Output the [x, y] coordinate of the center of the cell containing the given text.  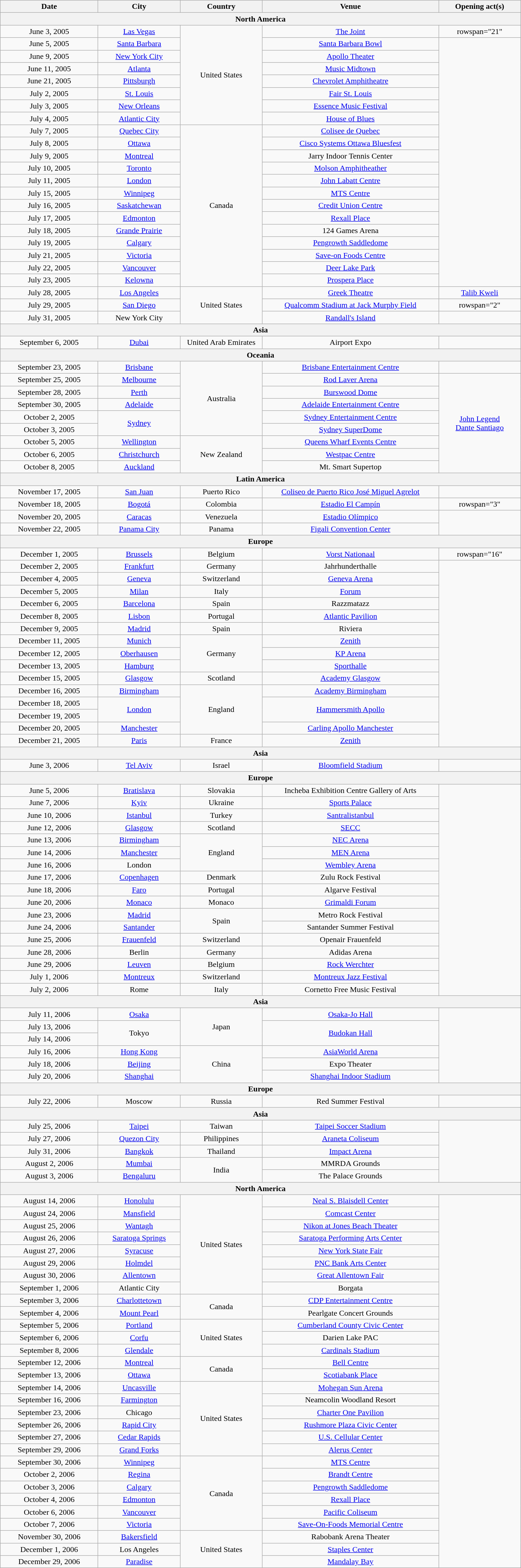
India [221, 1170]
Great Allentown Fair [351, 1275]
Cardinals Stadium [351, 1350]
July 25, 2006 [49, 1126]
New Orleans [139, 106]
Philippines [221, 1138]
December 5, 2005 [49, 591]
Quezon City [139, 1138]
rowspan="3" [479, 504]
Rome [139, 989]
Japan [221, 1027]
U.S. Cellular Center [351, 1437]
Grande Prairie [139, 230]
Adelaide Entertainment Centre [351, 405]
August 2, 2006 [49, 1164]
Academy Birmingham [351, 691]
Rushmore Plaza Civic Center [351, 1425]
September 12, 2006 [49, 1363]
rowspan="16" [479, 554]
July 17, 2005 [49, 218]
Perth [139, 392]
Jahrhunderthalle [351, 566]
Mansfield [139, 1213]
Sports Palace [351, 803]
Denmark [221, 877]
December 29, 2006 [49, 1562]
Apollo Theater [351, 56]
Jarry Indoor Tennis Center [351, 156]
Wantagh [139, 1226]
Greek Theatre [351, 293]
Scotiabank Place [351, 1375]
July 18, 2005 [49, 230]
Kelowna [139, 280]
June 28, 2006 [49, 952]
Country [221, 7]
June 21, 2005 [49, 81]
Paradise [139, 1562]
Music Midtown [351, 69]
Rapid City [139, 1425]
June 9, 2005 [49, 56]
December 4, 2005 [49, 579]
Riviera [351, 629]
Mandalay Bay [351, 1562]
Geneva [139, 579]
Glendale [139, 1350]
Kyiv [139, 803]
July 20, 2006 [49, 1076]
Oceania [260, 355]
Sydney Entertainment Centre [351, 417]
August 3, 2006 [49, 1176]
Shanghai [139, 1076]
Hong Kong [139, 1052]
Staples Center [351, 1549]
Panama City [139, 529]
rowspan="2" [479, 305]
October 6, 2006 [49, 1512]
Copenhagen [139, 877]
Berlin [139, 952]
SECC [351, 828]
September 23, 2005 [49, 367]
Lisbon [139, 616]
July 31, 2006 [49, 1151]
Bloomfield Stadium [351, 766]
Syracuse [139, 1251]
Saskatchewan [139, 206]
October 3, 2005 [49, 430]
November 22, 2005 [49, 529]
Airport Expo [351, 342]
July 3, 2005 [49, 106]
November 30, 2006 [49, 1537]
Puerto Rico [221, 492]
Nikon at Jones Beach Theater [351, 1226]
Save-On-Foods Memorial Centre [351, 1524]
Qualcomm Stadium at Jack Murphy Field [351, 305]
July 2, 2006 [49, 989]
July 16, 2005 [49, 206]
Bell Centre [351, 1363]
September 16, 2006 [49, 1400]
KP Arena [351, 653]
Honolulu [139, 1201]
June 12, 2006 [49, 828]
August 26, 2006 [49, 1238]
Portland [139, 1325]
Istanbul [139, 815]
September 4, 2006 [49, 1313]
Taiwan [221, 1126]
PNC Bank Arts Center [351, 1263]
December 16, 2005 [49, 691]
July 1, 2006 [49, 977]
San Diego [139, 305]
Mumbai [139, 1164]
July 4, 2005 [49, 118]
December 1, 2005 [49, 554]
John Labatt Centre [351, 181]
Save-on Foods Centre [351, 255]
Barcelona [139, 604]
Comcast Center [351, 1213]
Santralistanbul [351, 815]
Cornetto Free Music Festival [351, 989]
Borgata [351, 1288]
September 26, 2006 [49, 1425]
June 13, 2006 [49, 840]
Mt. Smart Supertop [351, 467]
December 21, 2005 [49, 740]
December 11, 2005 [49, 641]
Colombia [221, 504]
Figali Convention Center [351, 529]
Toronto [139, 168]
MMRDA Grounds [351, 1164]
Corfu [139, 1338]
December 1, 2006 [49, 1549]
Forum [351, 591]
Mount Pearl [139, 1313]
Frauenfeld [139, 939]
Openair Frauenfeld [351, 939]
New York State Fair [351, 1251]
September 23, 2006 [49, 1412]
July 15, 2005 [49, 193]
September 14, 2006 [49, 1388]
Incheba Exhibition Centre Gallery of Arts [351, 790]
rowspan="21" [479, 31]
Bengaluru [139, 1176]
Charter One Pavilion [351, 1412]
Russia [221, 1101]
Panama [221, 529]
Las Vegas [139, 31]
Academy Glasgow [351, 678]
October 2, 2005 [49, 417]
October 7, 2006 [49, 1524]
Munich [139, 641]
Shanghai Indoor Stadium [351, 1076]
June 24, 2006 [49, 927]
St. Louis [139, 93]
August 27, 2006 [49, 1251]
June 5, 2005 [49, 44]
Grimaldi Forum [351, 902]
July 18, 2006 [49, 1064]
Uncasville [139, 1388]
June 7, 2006 [49, 803]
June 10, 2006 [49, 815]
July 8, 2005 [49, 143]
Brisbane Entertainment Centre [351, 367]
September 13, 2006 [49, 1375]
July 23, 2005 [49, 280]
Quebec City [139, 131]
Zulu Rock Festival [351, 877]
Santander Summer Festival [351, 927]
June 3, 2006 [49, 766]
Sporthalle [351, 666]
France [221, 740]
Thailand [221, 1151]
Santander [139, 927]
Venezuela [221, 516]
December 15, 2005 [49, 678]
Chicago [139, 1412]
Cisco Systems Ottawa Bluesfest [351, 143]
Prospera Place [351, 280]
December 20, 2005 [49, 728]
Razzmatazz [351, 604]
Santa Barbara [139, 44]
Atlanta [139, 69]
December 2, 2005 [49, 566]
July 2, 2005 [49, 93]
Bakersfield [139, 1537]
July 11, 2005 [49, 181]
Osaka-Jo Hall [351, 1014]
July 27, 2006 [49, 1138]
July 7, 2005 [49, 131]
December 6, 2005 [49, 604]
Paris [139, 740]
September 30, 2006 [49, 1462]
December 18, 2005 [49, 703]
Moscow [139, 1101]
Pearlgate Concert Grounds [351, 1313]
Adidas Arena [351, 952]
Brussels [139, 554]
Grand Forks [139, 1450]
Essence Music Festival [351, 106]
Caracas [139, 516]
124 Games Arena [351, 230]
Oberhausen [139, 653]
Fair St. Louis [351, 93]
November 20, 2005 [49, 516]
October 6, 2005 [49, 454]
Farmington [139, 1400]
Chevrolet Amphitheatre [351, 81]
Estadio El Campín [351, 504]
John LegendDante Santiago [479, 423]
Randall's Island [351, 317]
Pittsburgh [139, 81]
Hamburg [139, 666]
Rabobank Arena Theater [351, 1537]
July 22, 2006 [49, 1101]
June 17, 2006 [49, 877]
September 25, 2005 [49, 380]
Neal S. Blaisdell Center [351, 1201]
December 8, 2005 [49, 616]
The Joint [351, 31]
Mohegan Sun Arena [351, 1388]
Colisee de Quebec [351, 131]
Allentown [139, 1275]
Atlantic Pavilion [351, 616]
December 19, 2005 [49, 716]
Christchurch [139, 454]
November 17, 2005 [49, 492]
Faro [139, 890]
MEN Arena [351, 852]
Brandt Centre [351, 1475]
December 13, 2005 [49, 666]
The Palace Grounds [351, 1176]
July 10, 2005 [49, 168]
New Zealand [221, 454]
Vorst Nationaal [351, 554]
June 16, 2006 [49, 865]
Sydney [139, 423]
Cedar Rapids [139, 1437]
Opening act(s) [479, 7]
June 23, 2006 [49, 915]
September 5, 2006 [49, 1325]
Dubai [139, 342]
August 29, 2006 [49, 1263]
Sydney SuperDome [351, 430]
CDP Entertainment Centre [351, 1300]
November 18, 2005 [49, 504]
Wembley Arena [351, 865]
Santa Barbara Bowl [351, 44]
Bogotá [139, 504]
December 12, 2005 [49, 653]
Bangkok [139, 1151]
Venue [351, 7]
September 29, 2006 [49, 1450]
Slovakia [221, 790]
June 18, 2006 [49, 890]
China [221, 1064]
August 25, 2006 [49, 1226]
Montreux [139, 977]
Budokan Hall [351, 1033]
Araneta Coliseum [351, 1138]
September 1, 2006 [49, 1288]
Frankfurt [139, 566]
October 8, 2005 [49, 467]
October 3, 2006 [49, 1487]
Pacific Coliseum [351, 1512]
Geneva Arena [351, 579]
June 25, 2006 [49, 939]
July 9, 2005 [49, 156]
Latin America [260, 479]
September 28, 2005 [49, 392]
Saratoga Springs [139, 1238]
September 8, 2006 [49, 1350]
July 21, 2005 [49, 255]
July 31, 2005 [49, 317]
Tokyo [139, 1033]
Saratoga Performing Arts Center [351, 1238]
City [139, 7]
United Arab Emirates [221, 342]
Auckland [139, 467]
September 6, 2006 [49, 1338]
July 22, 2005 [49, 268]
June 20, 2006 [49, 902]
June 29, 2006 [49, 965]
NEC Arena [351, 840]
July 13, 2006 [49, 1027]
September 3, 2006 [49, 1300]
Tel Aviv [139, 766]
Deer Lake Park [351, 268]
Taipei [139, 1126]
June 11, 2005 [49, 69]
Neamcolin Woodland Resort [351, 1400]
July 19, 2005 [49, 243]
July 29, 2005 [49, 305]
October 5, 2005 [49, 442]
Ukraine [221, 803]
Burswood Dome [351, 392]
Wellington [139, 442]
Rock Werchter [351, 965]
Alerus Center [351, 1450]
AsiaWorld Arena [351, 1052]
San Juan [139, 492]
December 9, 2005 [49, 629]
Red Summer Festival [351, 1101]
August 30, 2006 [49, 1275]
Melbourne [139, 380]
Holmdel [139, 1263]
Regina [139, 1475]
Coliseo de Puerto Rico José Miguel Agrelot [351, 492]
Algarve Festival [351, 890]
Montreux Jazz Festival [351, 977]
Talib Kweli [479, 293]
Brisbane [139, 367]
Queens Wharf Events Centre [351, 442]
Metro Rock Festival [351, 915]
July 28, 2005 [49, 293]
Bratislava [139, 790]
Molson Amphitheather [351, 168]
Hammersmith Apollo [351, 709]
Taipei Soccer Stadium [351, 1126]
Israel [221, 766]
October 4, 2006 [49, 1499]
Leuven [139, 965]
Estadio Olímpico [351, 516]
Date [49, 7]
June 5, 2006 [49, 790]
September 6, 2005 [49, 342]
June 3, 2005 [49, 31]
Osaka [139, 1014]
Impact Arena [351, 1151]
Australia [221, 398]
June 14, 2006 [49, 852]
July 11, 2006 [49, 1014]
Credit Union Centre [351, 206]
Rod Laver Arena [351, 380]
House of Blues [351, 118]
Westpac Centre [351, 454]
August 24, 2006 [49, 1213]
Beijing [139, 1064]
July 16, 2006 [49, 1052]
Milan [139, 591]
Charlottetown [139, 1300]
September 27, 2006 [49, 1437]
Cumberland County Civic Center [351, 1325]
Adelaide [139, 405]
September 30, 2005 [49, 405]
July 14, 2006 [49, 1039]
Carling Apollo Manchester [351, 728]
Turkey [221, 815]
August 14, 2006 [49, 1201]
Expo Theater [351, 1064]
October 2, 2006 [49, 1475]
Darien Lake PAC [351, 1338]
